From the cell containing the given text, extract its center point as [x, y] coordinate. 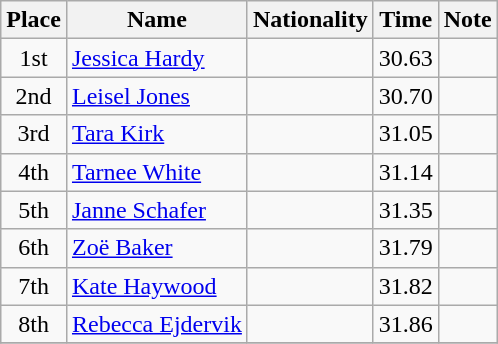
31.05 [406, 134]
4th [34, 172]
6th [34, 248]
Time [406, 20]
Leisel Jones [156, 96]
31.79 [406, 248]
8th [34, 324]
Nationality [310, 20]
31.82 [406, 286]
7th [34, 286]
3rd [34, 134]
5th [34, 210]
Place [34, 20]
2nd [34, 96]
Rebecca Ejdervik [156, 324]
Janne Schafer [156, 210]
Zoë Baker [156, 248]
Note [468, 20]
Tara Kirk [156, 134]
31.86 [406, 324]
Jessica Hardy [156, 58]
1st [34, 58]
31.35 [406, 210]
31.14 [406, 172]
Name [156, 20]
30.63 [406, 58]
30.70 [406, 96]
Tarnee White [156, 172]
Kate Haywood [156, 286]
